Return (x, y) of the center of cell containing provided text 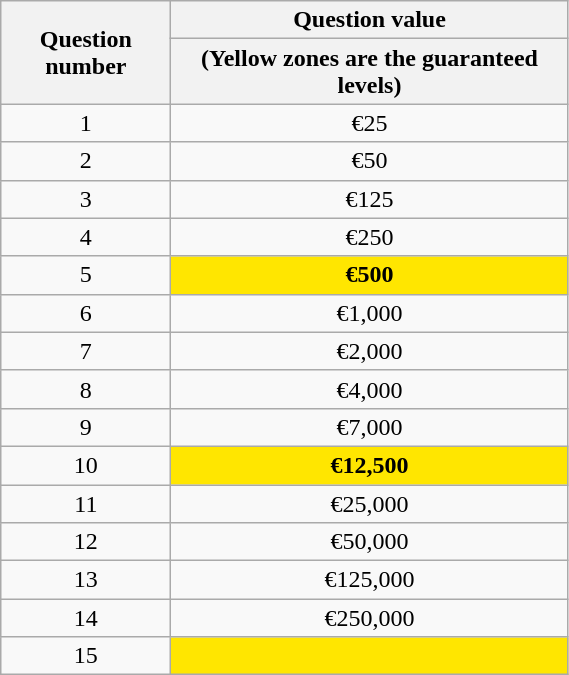
(Yellow zones are the guaranteed levels) (370, 72)
15 (86, 656)
13 (86, 580)
€12,500 (370, 465)
Question number (86, 52)
€1,000 (370, 313)
€250 (370, 237)
Question value (370, 20)
5 (86, 275)
11 (86, 503)
€25,000 (370, 503)
€50,000 (370, 542)
12 (86, 542)
€250,000 (370, 618)
8 (86, 389)
€4,000 (370, 389)
7 (86, 351)
10 (86, 465)
€2,000 (370, 351)
€125 (370, 199)
3 (86, 199)
4 (86, 237)
€7,000 (370, 427)
2 (86, 161)
6 (86, 313)
€25 (370, 123)
€500 (370, 275)
1 (86, 123)
€50 (370, 161)
€125,000 (370, 580)
14 (86, 618)
9 (86, 427)
